Output the (X, Y) coordinate of the center of the cell containing the given text.  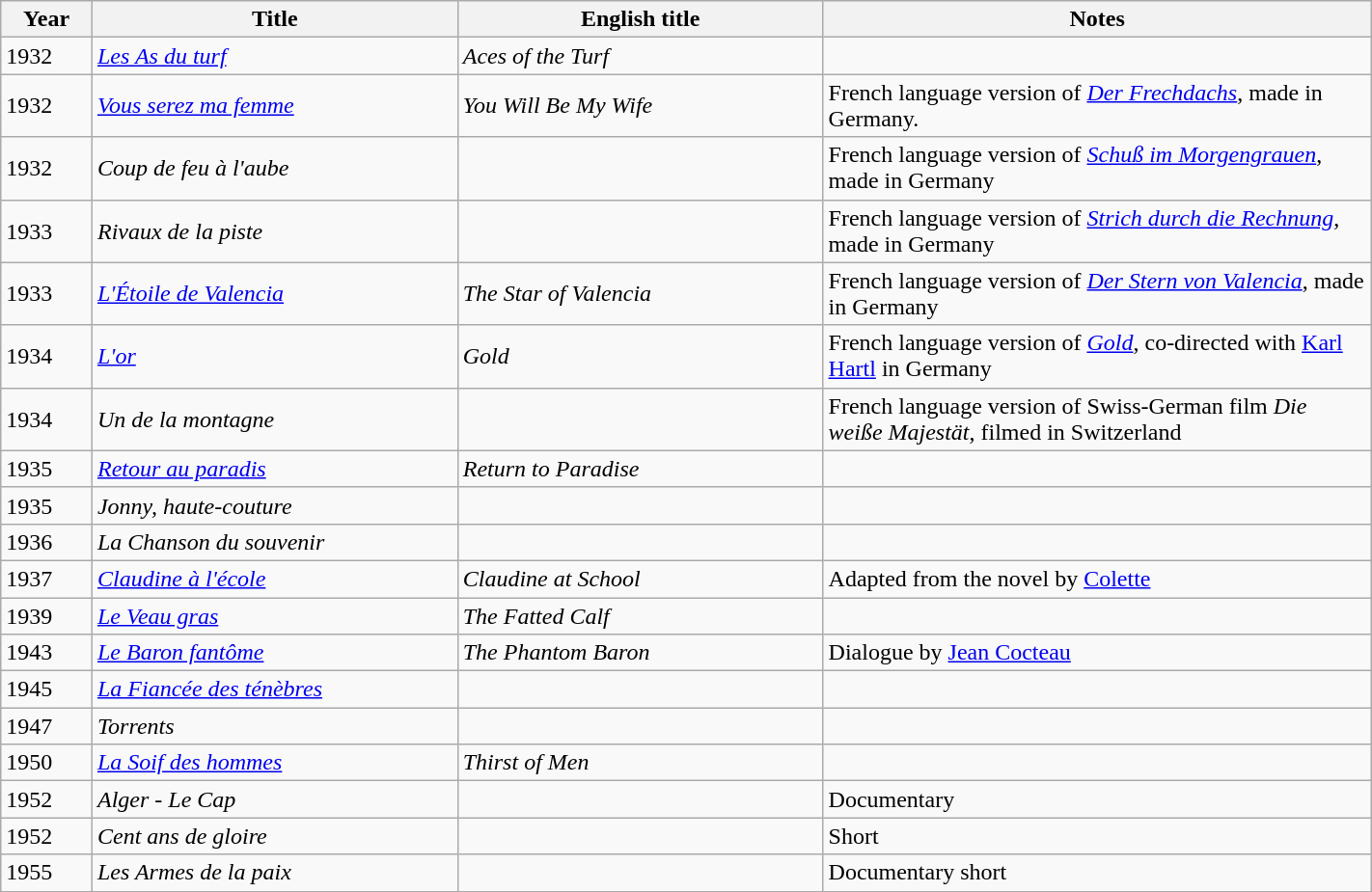
Torrents (274, 726)
Aces of the Turf (641, 56)
Documentary (1097, 799)
Thirst of Men (641, 763)
La Fiancée des ténèbres (274, 689)
La Chanson du souvenir (274, 542)
French language version of Gold, co-directed with Karl Hartl in Germany (1097, 357)
French language version of Der Frechdachs, made in Germany. (1097, 106)
Documentary short (1097, 873)
La Soif des hommes (274, 763)
French language version of Swiss-German film Die weiße Majestät, filmed in Switzerland (1097, 419)
1945 (46, 689)
Les As du turf (274, 56)
The Phantom Baron (641, 653)
1943 (46, 653)
Short (1097, 836)
1950 (46, 763)
L'or (274, 357)
Adapted from the novel by Colette (1097, 579)
Cent ans de gloire (274, 836)
1939 (46, 616)
Year (46, 19)
1936 (46, 542)
Vous serez ma femme (274, 106)
Le Veau gras (274, 616)
French language version of Der Stern von Valencia, made in Germany (1097, 293)
French language version of Schuß im Morgengrauen, made in Germany (1097, 168)
1937 (46, 579)
Return to Paradise (641, 469)
1955 (46, 873)
French language version of Strich durch die Rechnung, made in Germany (1097, 231)
Claudine at School (641, 579)
Title (274, 19)
Notes (1097, 19)
Le Baron fantôme (274, 653)
Dialogue by Jean Cocteau (1097, 653)
English title (641, 19)
1947 (46, 726)
L'Étoile de Valencia (274, 293)
The Fatted Calf (641, 616)
The Star of Valencia (641, 293)
Alger - Le Cap (274, 799)
Gold (641, 357)
Claudine à l'école (274, 579)
Les Armes de la paix (274, 873)
Retour au paradis (274, 469)
Coup de feu à l'aube (274, 168)
You Will Be My Wife (641, 106)
Jonny, haute-couture (274, 505)
Rivaux de la piste (274, 231)
Un de la montagne (274, 419)
